Determine the [X, Y] coordinate at the center of the cell enclosing the given text.  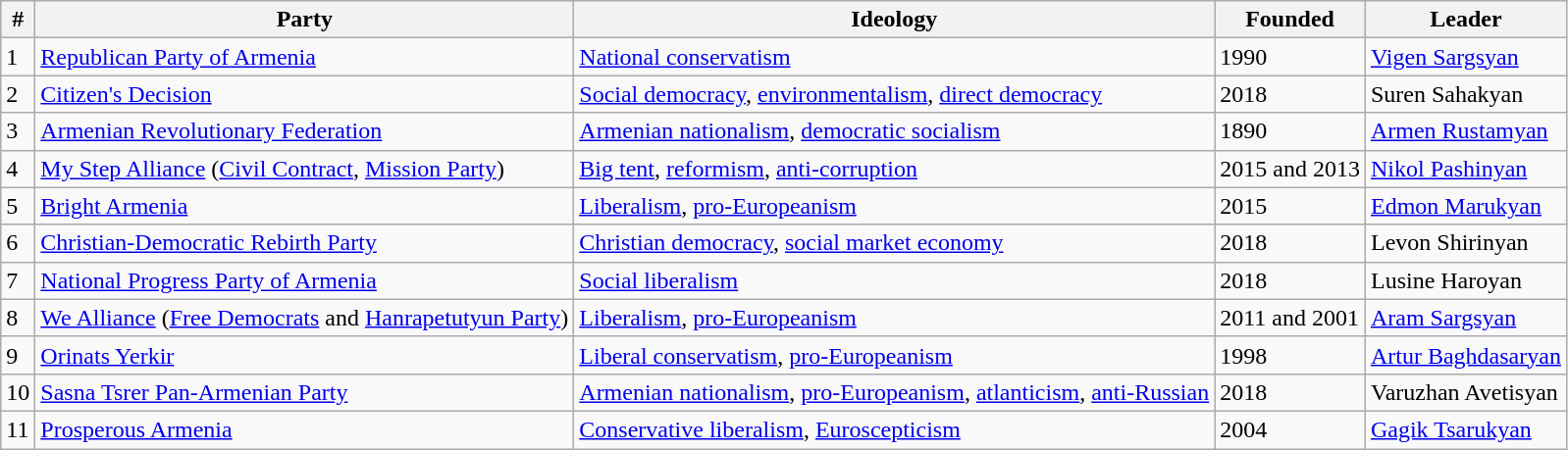
My Step Alliance (Civil Contract, Mission Party) [304, 169]
Big tent, reformism, anti-corruption [895, 169]
Leader [1466, 20]
2015 [1290, 206]
Christian democracy, social market economy [895, 243]
Bright Armenia [304, 206]
4 [18, 169]
Sasna Tsrer Pan-Armenian Party [304, 392]
5 [18, 206]
Vigen Sargsyan [1466, 57]
Armen Rustamyan [1466, 131]
3 [18, 131]
Gagik Tsarukyan [1466, 429]
Party [304, 20]
Artur Baghdasaryan [1466, 355]
6 [18, 243]
Nikol Pashinyan [1466, 169]
Prosperous Armenia [304, 429]
Suren Sahakyan [1466, 94]
1 [18, 57]
National conservatism [895, 57]
1990 [1290, 57]
2004 [1290, 429]
8 [18, 318]
1890 [1290, 131]
Republican Party of Armenia [304, 57]
10 [18, 392]
Liberal conservatism, pro-Europeanism [895, 355]
Founded [1290, 20]
Social democracy, environmentalism, direct democracy [895, 94]
Varuzhan Avetisyan [1466, 392]
Citizen's Decision [304, 94]
2011 and 2001 [1290, 318]
2015 and 2013 [1290, 169]
Armenian Revolutionary Federation [304, 131]
Christian-Democratic Rebirth Party [304, 243]
1998 [1290, 355]
11 [18, 429]
Aram Sargsyan [1466, 318]
We Alliance (Free Democrats and Hanrapetutyun Party) [304, 318]
2 [18, 94]
Lusine Haroyan [1466, 280]
Ideology [895, 20]
Orinats Yerkir [304, 355]
Armenian nationalism, democratic socialism [895, 131]
Armenian nationalism, pro-Europeanism, atlanticism, anti-Russian [895, 392]
Levon Shirinyan [1466, 243]
Edmon Marukyan [1466, 206]
7 [18, 280]
9 [18, 355]
# [18, 20]
Social liberalism [895, 280]
Conservative liberalism, Euroscepticism [895, 429]
National Progress Party of Armenia [304, 280]
